Search for the cell housing the specified text and yield its (X, Y) center coordinate. 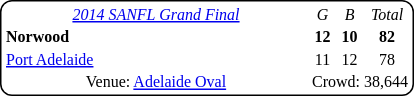
10 (350, 37)
82 (388, 37)
B (350, 14)
2014 SANFL Grand Final (156, 14)
11 (322, 60)
Crowd: 38,644 (360, 82)
G (322, 14)
Port Adelaide (156, 60)
Venue: Adelaide Oval (156, 82)
Norwood (156, 37)
78 (388, 60)
Total (388, 14)
